Provide the [x, y] coordinate of the cell's center where the given text is located.  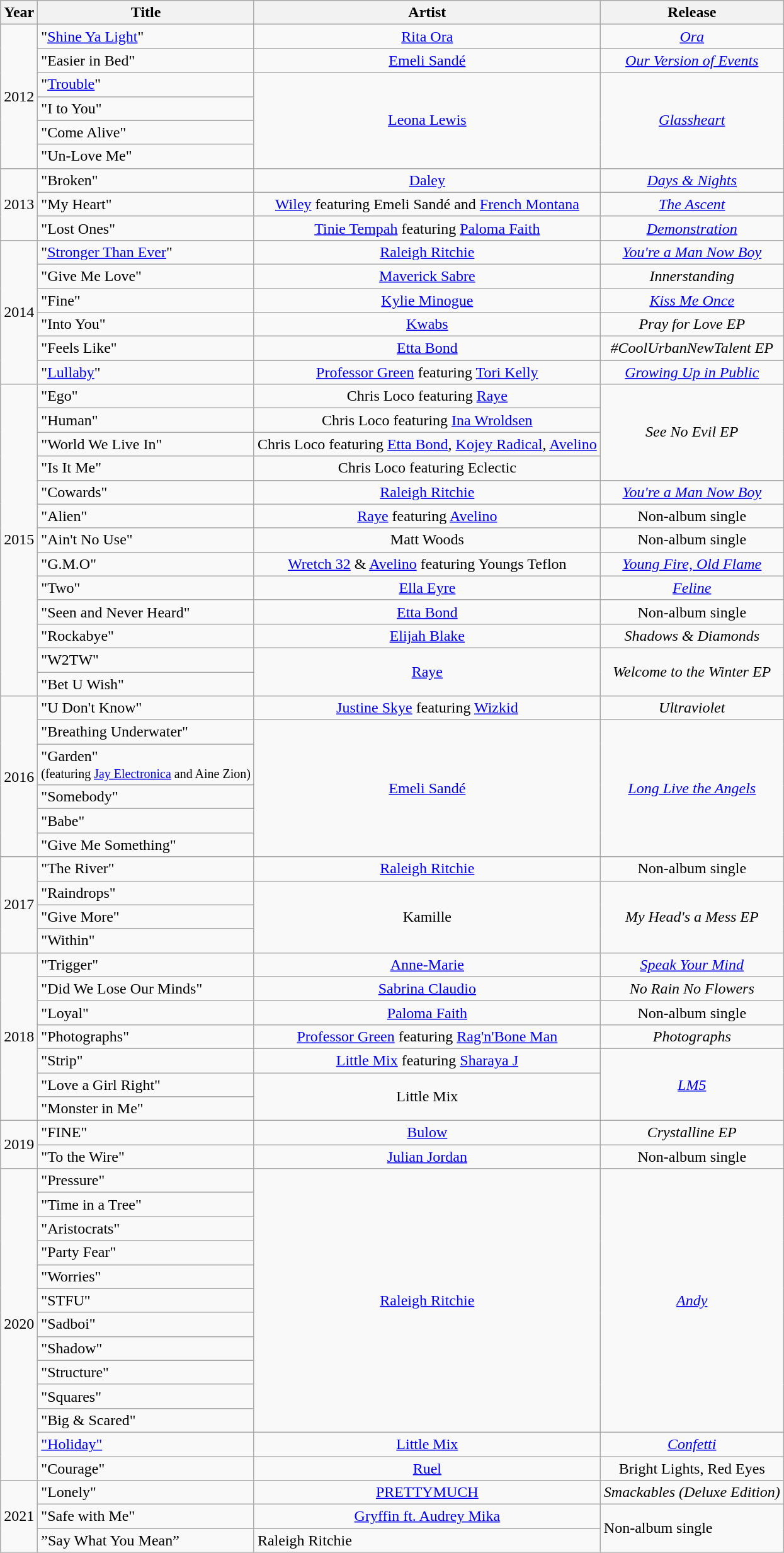
Shadows & Diamonds [691, 636]
2018 [19, 1036]
"Party Fear" [146, 1252]
Ruel [427, 1469]
Kamille [427, 917]
"FINE" [146, 1133]
Anne-Marie [427, 965]
My Head's a Mess EP [691, 917]
"Somebody" [146, 797]
"Lullaby" [146, 372]
#CoolUrbanNewTalent EP [691, 348]
"Structure" [146, 1372]
"STFU" [146, 1300]
Chris Loco featuring Raye [427, 396]
See No Evil EP [691, 432]
Professor Green featuring Tori Kelly [427, 372]
Little Mix featuring Sharaya J [427, 1060]
"Trigger" [146, 965]
Growing Up in Public [691, 372]
"Loyal" [146, 1012]
"Courage" [146, 1469]
Raye [427, 672]
"Breathing Underwater" [146, 732]
2015 [19, 541]
Kylie Minogue [427, 301]
Photographs [691, 1036]
LM5 [691, 1084]
"Give Me Love" [146, 276]
"Give More" [146, 917]
"Into You" [146, 324]
"Un-Love Me" [146, 156]
2012 [19, 96]
Release [691, 13]
Welcome to the Winter EP [691, 672]
"Rockabye" [146, 636]
”Say What You Mean” [146, 1540]
Daley [427, 180]
"Lost Ones" [146, 228]
No Rain No Flowers [691, 989]
"Lonely" [146, 1493]
"Fine" [146, 301]
"Cowards" [146, 492]
"Big & Scared" [146, 1420]
"U Don't Know" [146, 708]
Kwabs [427, 324]
"Trouble" [146, 84]
2020 [19, 1324]
"Holiday" [146, 1444]
Andy [691, 1300]
"Aristocrats" [146, 1229]
"Raindrops" [146, 893]
Elijah Blake [427, 636]
2014 [19, 312]
"Worries" [146, 1276]
"Feels Like" [146, 348]
"Come Alive" [146, 132]
2013 [19, 204]
"Within" [146, 941]
Justine Skye featuring Wizkid [427, 708]
Days & Nights [691, 180]
PRETTYMUCH [427, 1493]
"Alien" [146, 516]
"The River" [146, 869]
Title [146, 13]
Bulow [427, 1133]
2016 [19, 776]
Our Version of Events [691, 60]
Sabrina Claudio [427, 989]
"Babe" [146, 821]
"Garden"(featuring Jay Electronica and Aine Zion) [146, 765]
"Pressure" [146, 1181]
Ultraviolet [691, 708]
Matt Woods [427, 540]
Gryffin ft. Audrey Mika [427, 1516]
"Squares" [146, 1396]
Year [19, 13]
"My Heart" [146, 204]
Glassheart [691, 120]
"To the Wire" [146, 1157]
Rita Ora [427, 37]
"Give Me Something" [146, 845]
Young Fire, Old Flame [691, 564]
Wretch 32 & Avelino featuring Youngs Teflon [427, 564]
Tinie Tempah featuring Paloma Faith [427, 228]
"World We Live In" [146, 444]
"Sadboi" [146, 1324]
Long Live the Angels [691, 789]
Feline [691, 588]
Confetti [691, 1444]
"Ain't No Use" [146, 540]
Smackables (Deluxe Edition) [691, 1493]
Demonstration [691, 228]
2021 [19, 1516]
"Monster in Me" [146, 1109]
Crystalline EP [691, 1133]
"Stronger Than Ever" [146, 252]
Wiley featuring Emeli Sandé and French Montana [427, 204]
Leona Lewis [427, 120]
Speak Your Mind [691, 965]
Ella Eyre [427, 588]
"Easier in Bed" [146, 60]
Raye featuring Avelino [427, 516]
"Shine Ya Light" [146, 37]
"G.M.O" [146, 564]
"Human" [146, 420]
"Seen and Never Heard" [146, 612]
"Time in a Tree" [146, 1205]
"Ego" [146, 396]
"Love a Girl Right" [146, 1084]
"Did We Lose Our Minds" [146, 989]
Kiss Me Once [691, 301]
"Strip" [146, 1060]
Pray for Love EP [691, 324]
"Photographs" [146, 1036]
2019 [19, 1145]
Paloma Faith [427, 1012]
"Broken" [146, 180]
"Safe with Me" [146, 1516]
Chris Loco featuring Eclectic [427, 468]
"Two" [146, 588]
Maverick Sabre [427, 276]
The Ascent [691, 204]
Bright Lights, Red Eyes [691, 1469]
Julian Jordan [427, 1157]
Chris Loco featuring Ina Wroldsen [427, 420]
Chris Loco featuring Etta Bond, Kojey Radical, Avelino [427, 444]
2017 [19, 905]
"Bet U Wish" [146, 684]
Artist [427, 13]
"Is It Me" [146, 468]
"I to You" [146, 108]
Ora [691, 37]
Professor Green featuring Rag'n'Bone Man [427, 1036]
"W2TW" [146, 660]
"Shadow" [146, 1348]
Innerstanding [691, 276]
